Search for the cell housing the specified text and yield its [X, Y] center coordinate. 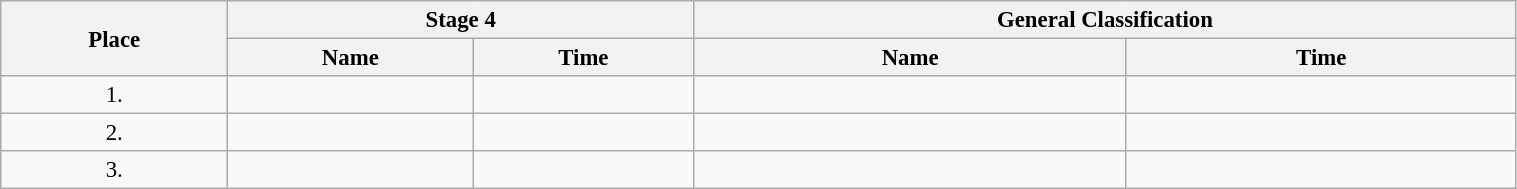
General Classification [1105, 20]
3. [114, 170]
2. [114, 133]
1. [114, 95]
Stage 4 [461, 20]
Place [114, 38]
